Output the (X, Y) coordinate of the center of the cell containing the given text.  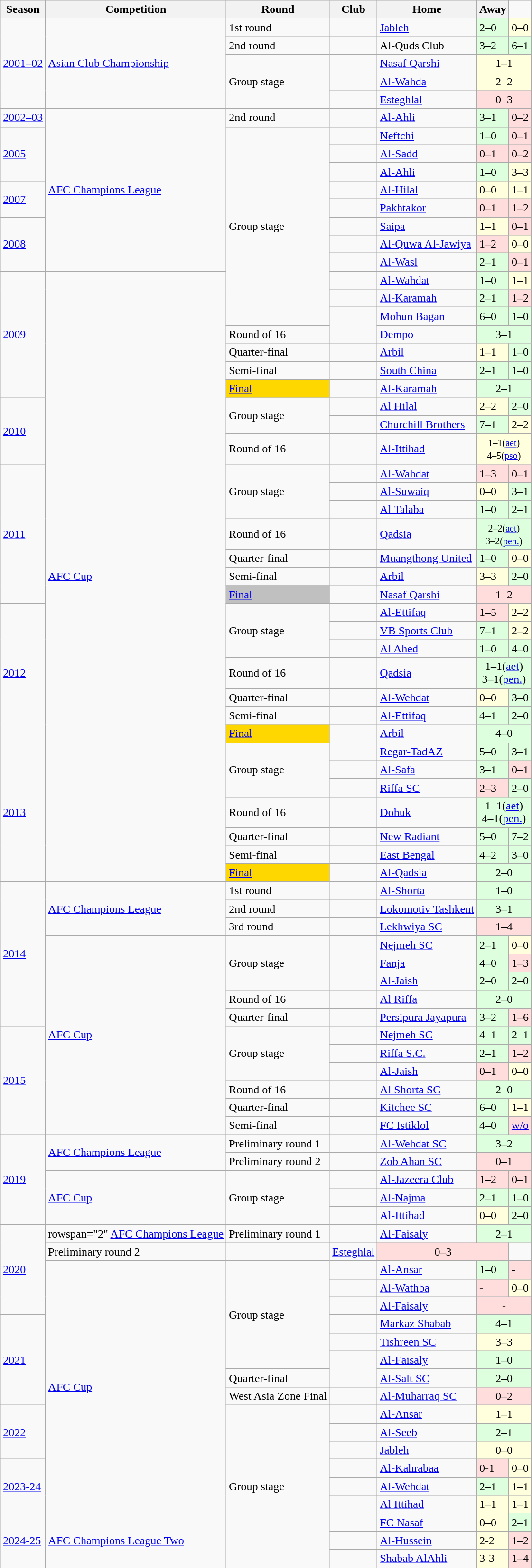
2007 (23, 199)
Shabab AlAhli (427, 1559)
Al Riffa (427, 999)
Pakhtakor (427, 208)
2012 (23, 673)
Home (427, 9)
Riffa SC (427, 788)
1–6 (520, 1017)
2010 (23, 431)
Al-Muharraq SC (427, 1396)
2022 (23, 1432)
Al Ittihad (427, 1504)
rowspan="2" AFC Champions League (136, 1234)
3rd round (278, 927)
Al-Suwaiq (427, 491)
Saipa (427, 226)
East Bengal (427, 855)
Fanja (427, 963)
Al-Wasl (427, 262)
w/o (520, 1125)
2001–02 (23, 64)
2020 (23, 1270)
2-2 (493, 1540)
3-3 (493, 1559)
Al-Quds Club (427, 46)
Churchill Brothers (427, 424)
2005 (23, 154)
Dempo (427, 334)
2011 (23, 534)
New Radiant (427, 836)
Competition (136, 9)
Neftchi (427, 136)
Lokomotiv Tashkent (427, 909)
Mohun Bagan (427, 316)
Al-Salt SC (427, 1378)
Al-Hilal (427, 190)
2019 (23, 1179)
Season (23, 9)
Al-Safa (427, 770)
West Asia Zone Final (278, 1396)
Lekhwiya SC (427, 927)
Al Hilal (427, 406)
Dohuk (427, 812)
7–2 (520, 836)
FC Nasaf (427, 1522)
Al-Kahrabaa (427, 1468)
Al Shorta SC (427, 1089)
VB Sports Club (427, 631)
Al Ahed (427, 649)
2009 (23, 334)
Muangthong United (427, 559)
Al-Wehdat SC (427, 1143)
Al-Jazeera Club (427, 1180)
2002–03 (23, 118)
Zob Ahan SC (427, 1162)
2014 (23, 954)
Persipura Jayapura (427, 1017)
Riffa S.C. (427, 1053)
Al-Sadd (427, 154)
2023-24 (23, 1486)
Kitchee SC (427, 1107)
2013 (23, 812)
2008 (23, 244)
AFC Champions League Two (136, 1540)
Round (278, 9)
1–5 (493, 613)
2–3 (493, 788)
Al-Wahda (427, 82)
Al-Quwa Al-Jawiya (427, 244)
Tishreen SC (427, 1342)
2–2(aet)3–2(pen.) (504, 534)
Al-Shorta (427, 891)
0-1 (493, 1468)
2024-25 (23, 1540)
2021 (23, 1360)
South China (427, 370)
Al-Qadsia (427, 873)
2015 (23, 1080)
Al-Najma (427, 1198)
1–1(aet) 4–5(pso) (504, 449)
Al-Seeb (427, 1432)
4–2 (493, 855)
6–1 (520, 46)
Markaz Shabab (427, 1324)
Asian Club Championship (136, 64)
1–1(aet)3–1(pen.) (504, 673)
1–1(aet)4–1(pen.) (504, 812)
FC Istiklol (427, 1125)
Al-Hussein (427, 1540)
Al Talaba (427, 509)
Al-Wathba (427, 1288)
Club (353, 9)
Away (493, 9)
Regar-TadAZ (427, 752)
